Return (X, Y) of the center of cell containing provided text 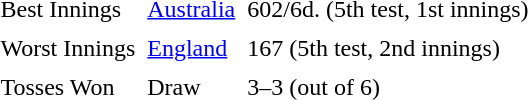
England (192, 48)
